Capture the cell that displays the provided text and extract its (X, Y) central coordinate. 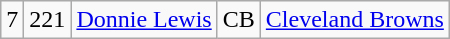
Donnie Lewis (144, 20)
221 (48, 20)
CB (238, 20)
Cleveland Browns (354, 20)
7 (12, 20)
